Return [X, Y] of the center of cell containing provided text 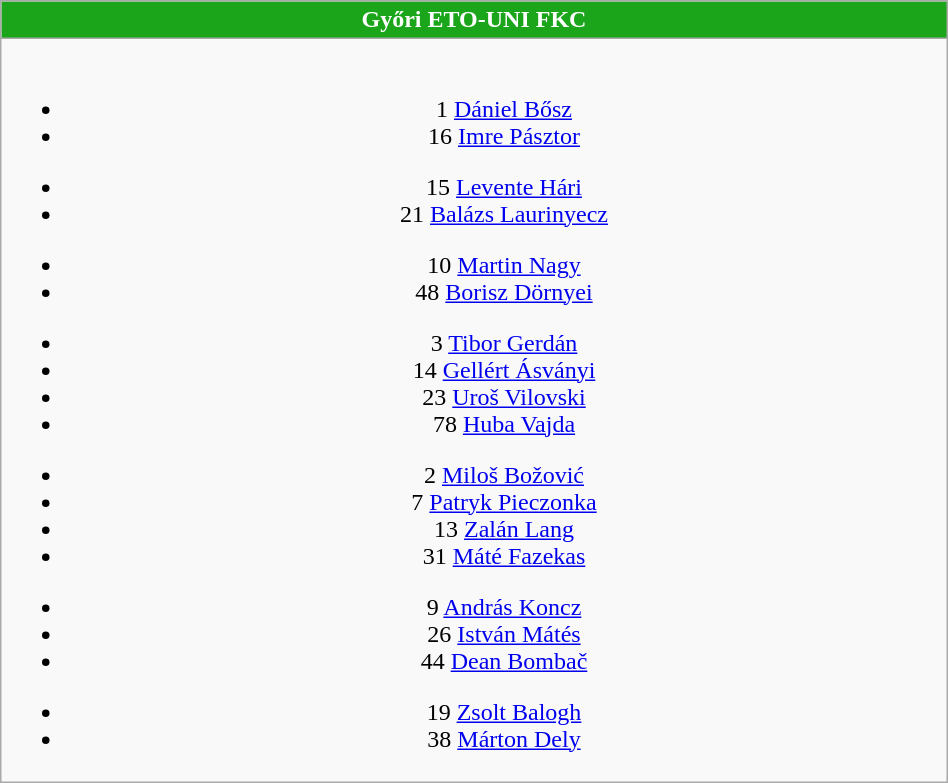
Győri ETO-UNI FKC [474, 20]
